Return the [X, Y] coordinate for the center point of the cell that contains the specified text.  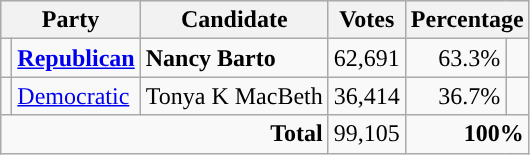
Republican [76, 58]
Tonya K MacBeth [234, 96]
62,691 [366, 58]
Nancy Barto [234, 58]
Democratic [76, 96]
36,414 [366, 96]
36.7% [455, 96]
Percentage [467, 20]
63.3% [455, 58]
Candidate [234, 20]
99,105 [366, 134]
Total [165, 134]
Votes [366, 20]
Party [71, 20]
100% [467, 134]
